For the text-containing cell, return its midpoint in [x, y] coordinate format. 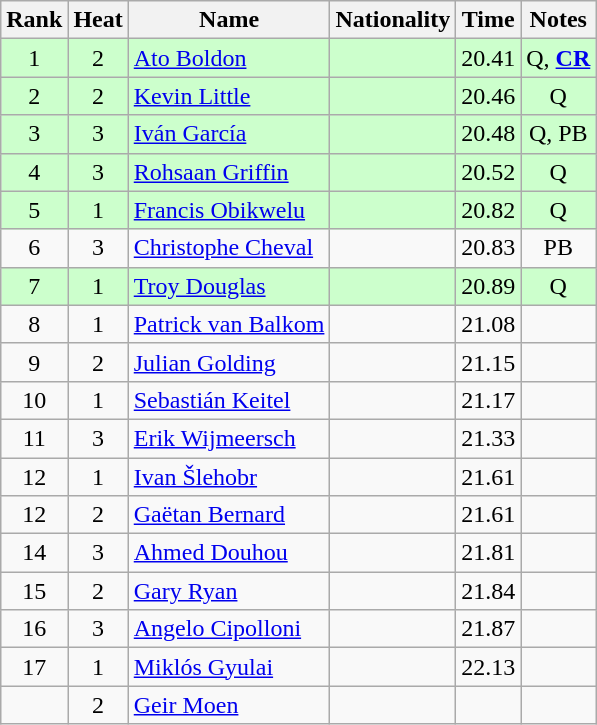
Sebastián Keitel [229, 400]
21.17 [488, 400]
21.81 [488, 553]
20.41 [488, 58]
Erik Wijmeersch [229, 438]
10 [34, 400]
Gaëtan Bernard [229, 515]
Nationality [393, 20]
4 [34, 172]
21.15 [488, 362]
20.83 [488, 248]
Q, CR [558, 58]
Geir Moen [229, 705]
20.46 [488, 96]
Q, PB [558, 134]
21.08 [488, 324]
14 [34, 553]
20.52 [488, 172]
Rohsaan Griffin [229, 172]
11 [34, 438]
20.89 [488, 286]
16 [34, 629]
Miklós Gyulai [229, 667]
9 [34, 362]
7 [34, 286]
21.33 [488, 438]
Gary Ryan [229, 591]
Ivan Šlehobr [229, 477]
Francis Obikwelu [229, 210]
6 [34, 248]
Rank [34, 20]
Angelo Cipolloni [229, 629]
15 [34, 591]
Ahmed Douhou [229, 553]
20.48 [488, 134]
8 [34, 324]
Heat [98, 20]
Name [229, 20]
Ato Boldon [229, 58]
Christophe Cheval [229, 248]
20.82 [488, 210]
21.84 [488, 591]
5 [34, 210]
Time [488, 20]
22.13 [488, 667]
Kevin Little [229, 96]
PB [558, 248]
17 [34, 667]
Notes [558, 20]
Patrick van Balkom [229, 324]
Iván García [229, 134]
Troy Douglas [229, 286]
Julian Golding [229, 362]
21.87 [488, 629]
